For the text-containing cell, return its midpoint in [x, y] coordinate format. 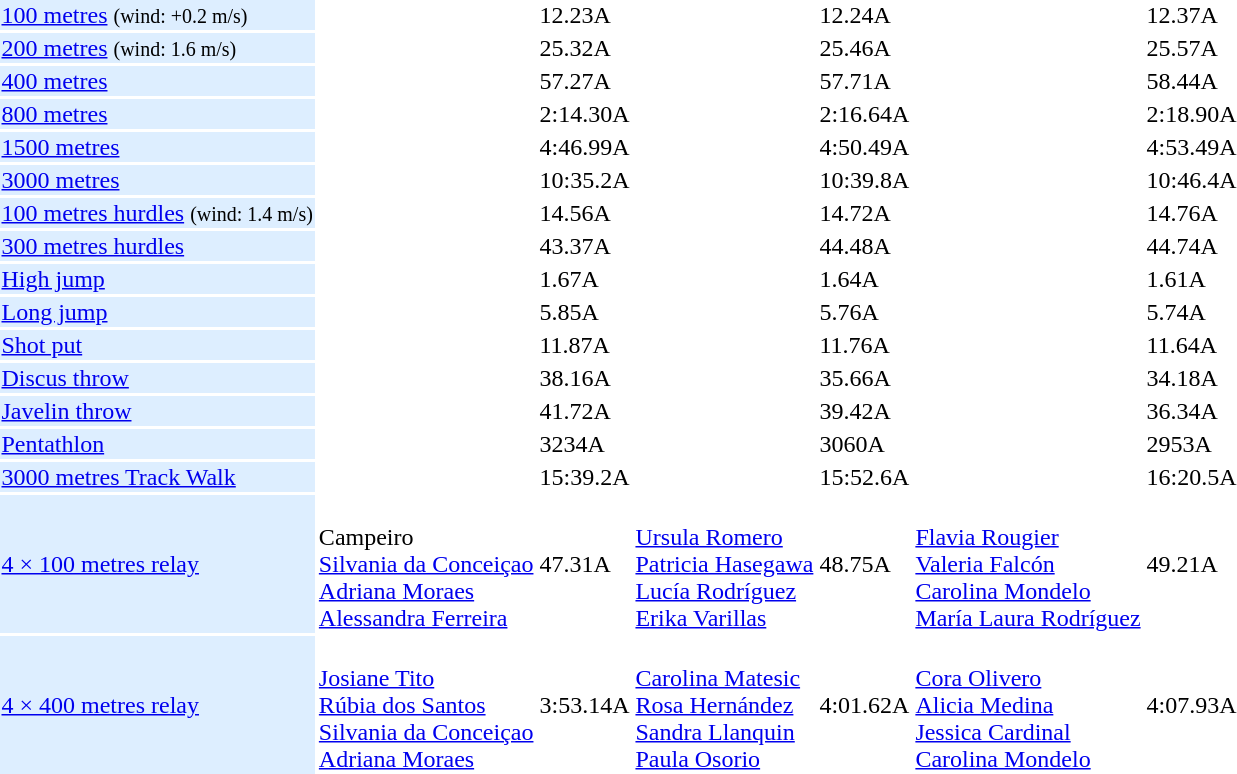
Javelin throw [157, 411]
4 × 400 metres relay [157, 705]
15:52.6A [864, 477]
100 metres hurdles (wind: 1.4 m/s) [157, 213]
1.67A [584, 279]
Ursula Romero Patricia Hasegawa Lucía Rodríguez Erika Varillas [724, 564]
35.66A [864, 378]
4 × 100 metres relay [157, 564]
48.75A [864, 564]
Cora Olivero Alicia Medina Jessica Cardinal Carolina Mondelo [1028, 705]
12.24A [864, 15]
3000 metres [157, 180]
11.87A [584, 345]
2:16.64A [864, 114]
41.72A [584, 411]
4:01.62A [864, 705]
12.23A [584, 15]
43.37A [584, 246]
Discus throw [157, 378]
25.46A [864, 48]
5.85A [584, 312]
Josiane Tito Rúbia dos Santos Silvania da Conceiçao Adriana Moraes [426, 705]
Shot put [157, 345]
400 metres [157, 81]
47.31A [584, 564]
39.42A [864, 411]
100 metres (wind: +0.2 m/s) [157, 15]
Campeiro Silvania da Conceiçao Adriana Moraes Alessandra Ferreira [426, 564]
10:39.8A [864, 180]
1.64A [864, 279]
57.27A [584, 81]
3060A [864, 444]
300 metres hurdles [157, 246]
2:14.30A [584, 114]
14.72A [864, 213]
57.71A [864, 81]
3234A [584, 444]
10:35.2A [584, 180]
4:50.49A [864, 147]
3000 metres Track Walk [157, 477]
25.32A [584, 48]
Pentathlon [157, 444]
15:39.2A [584, 477]
Flavia Rougier Valeria Falcón Carolina Mondelo María Laura Rodríguez [1028, 564]
Carolina Matesic Rosa Hernández Sandra Llanquin Paula Osorio [724, 705]
44.48A [864, 246]
Long jump [157, 312]
38.16A [584, 378]
3:53.14A [584, 705]
4:46.99A [584, 147]
800 metres [157, 114]
5.76A [864, 312]
200 metres (wind: 1.6 m/s) [157, 48]
14.56A [584, 213]
High jump [157, 279]
11.76A [864, 345]
1500 metres [157, 147]
